For the text-containing cell, return its midpoint in (X, Y) coordinate format. 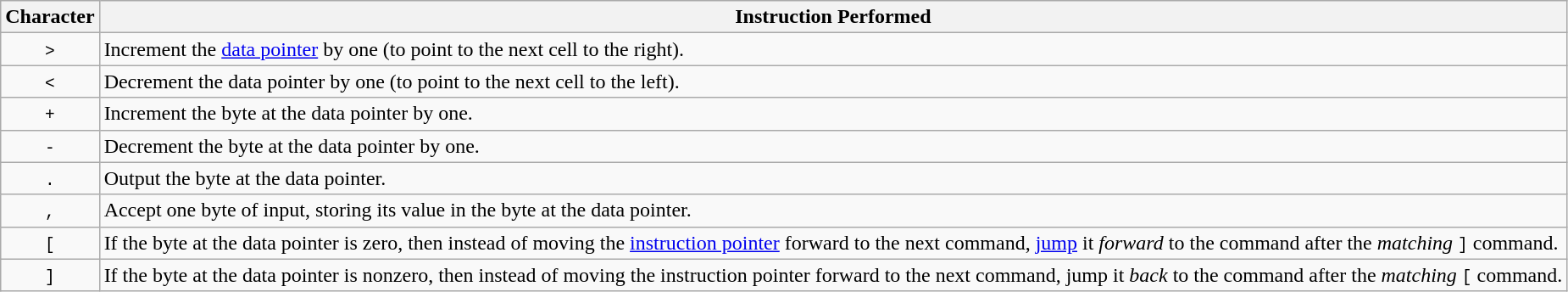
- (50, 146)
Decrement the byte at the data pointer by one. (833, 146)
> (50, 49)
+ (50, 114)
] (50, 275)
Decrement the data pointer by one (to point to the next cell to the left). (833, 81)
< (50, 81)
. (50, 178)
[ (50, 243)
Accept one byte of input, storing its value in the byte at the data pointer. (833, 211)
, (50, 211)
Increment the byte at the data pointer by one. (833, 114)
Increment the data pointer by one (to point to the next cell to the right). (833, 49)
Output the byte at the data pointer. (833, 178)
Character (50, 17)
Instruction Performed (833, 17)
